Extract the (X, Y) coordinate from the center of the cell holding the provided text.  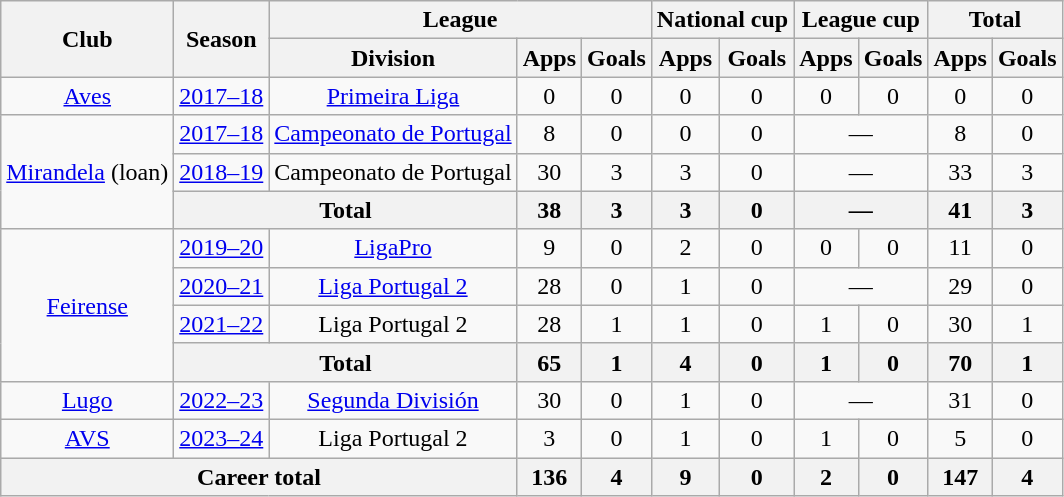
31 (960, 400)
5 (960, 438)
AVS (88, 438)
Primeira Liga (393, 96)
2023–24 (222, 438)
LigaPro (393, 248)
League cup (861, 20)
65 (549, 362)
Season (222, 39)
70 (960, 362)
Segunda División (393, 400)
11 (960, 248)
Feirense (88, 305)
147 (960, 477)
Club (88, 39)
136 (549, 477)
2020–21 (222, 286)
2021–22 (222, 324)
41 (960, 210)
National cup (722, 20)
Mirandela (loan) (88, 172)
Division (393, 58)
33 (960, 172)
Aves (88, 96)
2019–20 (222, 248)
29 (960, 286)
38 (549, 210)
Career total (259, 477)
2018–19 (222, 172)
League (460, 20)
2022–23 (222, 400)
Lugo (88, 400)
